Determine the [X, Y] coordinate at the center of the cell enclosing the given text.  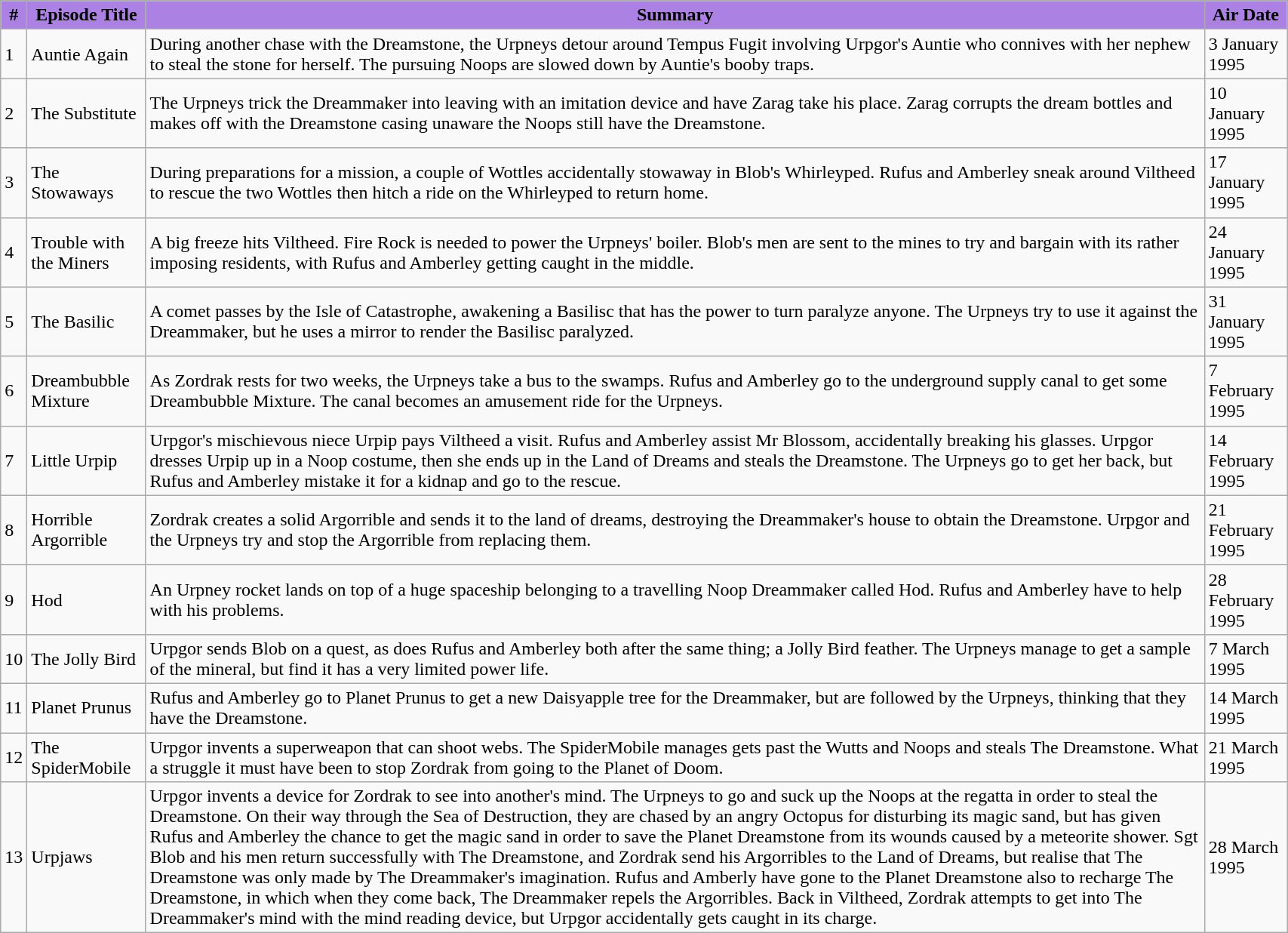
Dreambubble Mixture [86, 391]
12 [14, 756]
Air Date [1246, 15]
7 February 1995 [1246, 391]
4 [14, 252]
Trouble with the Miners [86, 252]
28 March 1995 [1246, 858]
Planet Prunus [86, 708]
The Substitute [86, 113]
Hod [86, 599]
The Basilic [86, 322]
3 January 1995 [1246, 54]
9 [14, 599]
7 [14, 460]
10 January 1995 [1246, 113]
6 [14, 391]
24 January 1995 [1246, 252]
Urpjaws [86, 858]
5 [14, 322]
1 [14, 54]
3 [14, 183]
# [14, 15]
Auntie Again [86, 54]
Little Urpip [86, 460]
Summary [675, 15]
21 February 1995 [1246, 530]
Horrible Argorrible [86, 530]
10 [14, 658]
31 January 1995 [1246, 322]
17 January 1995 [1246, 183]
8 [14, 530]
14 February 1995 [1246, 460]
14 March 1995 [1246, 708]
11 [14, 708]
13 [14, 858]
The Stowaways [86, 183]
21 March 1995 [1246, 756]
2 [14, 113]
7 March 1995 [1246, 658]
The Jolly Bird [86, 658]
The SpiderMobile [86, 756]
28 February 1995 [1246, 599]
Episode Title [86, 15]
